Extract the (x, y) coordinate from the center of the cell holding the provided text.  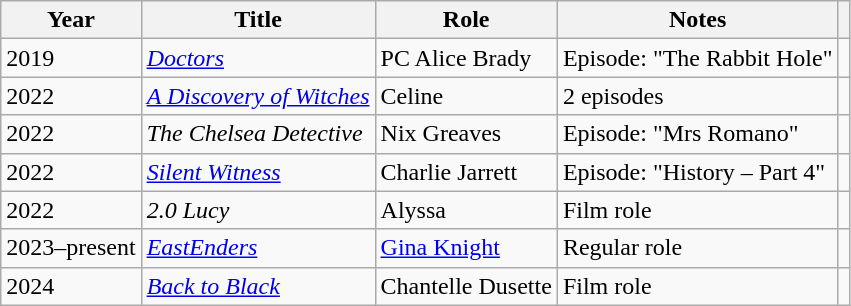
Regular role (698, 248)
Doctors (258, 58)
2019 (71, 58)
Back to Black (258, 286)
Episode: "The Rabbit Hole" (698, 58)
Role (466, 20)
Silent Witness (258, 172)
Title (258, 20)
Celine (466, 96)
Chantelle Dusette (466, 286)
2.0 Lucy (258, 210)
Year (71, 20)
2024 (71, 286)
The Chelsea Detective (258, 134)
Charlie Jarrett (466, 172)
Notes (698, 20)
EastEnders (258, 248)
2 episodes (698, 96)
Episode: "History – Part 4" (698, 172)
Episode: "Mrs Romano" (698, 134)
Alyssa (466, 210)
2023–present (71, 248)
Gina Knight (466, 248)
PC Alice Brady (466, 58)
Nix Greaves (466, 134)
A Discovery of Witches (258, 96)
